Identify which cell holds the provided text, then report its (X, Y) central coordinate. 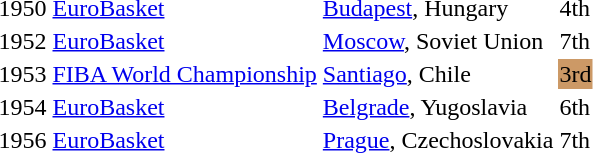
Belgrade, Yugoslavia (438, 107)
Moscow, Soviet Union (438, 41)
3rd (576, 74)
7th (576, 41)
6th (576, 107)
FIBA World Championship (184, 74)
Santiago, Chile (438, 74)
